Detect which cell encompasses the target text, then output its (X, Y) center coordinate. 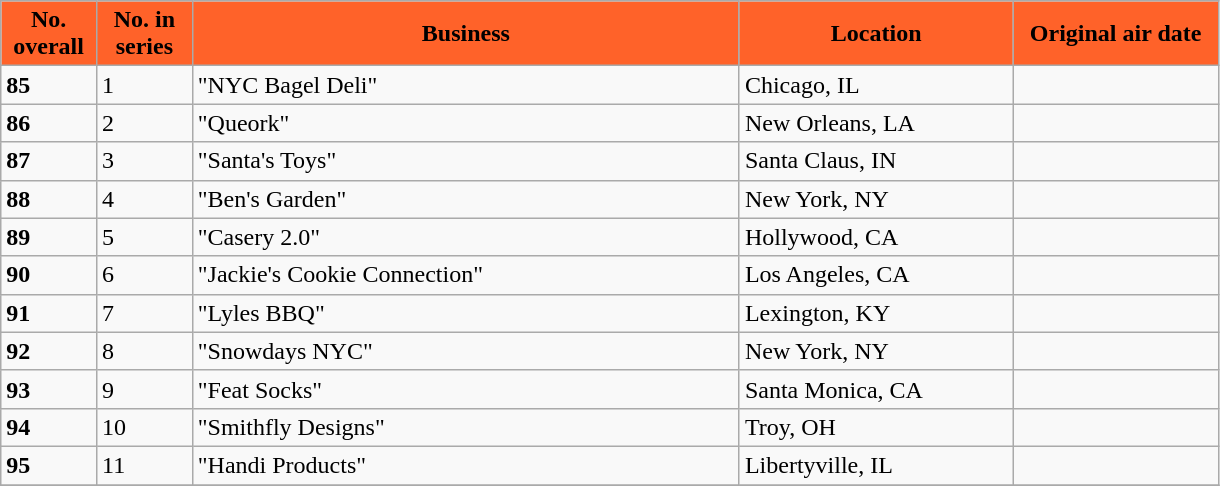
Los Angeles, CA (876, 275)
9 (144, 389)
90 (49, 275)
89 (49, 237)
"Queork" (466, 123)
85 (49, 85)
6 (144, 275)
87 (49, 161)
88 (49, 199)
Santa Monica, CA (876, 389)
Troy, OH (876, 427)
Hollywood, CA (876, 237)
93 (49, 389)
Santa Claus, IN (876, 161)
5 (144, 237)
95 (49, 465)
Business (466, 34)
92 (49, 351)
2 (144, 123)
Lexington, KY (876, 313)
"Jackie's Cookie Connection" (466, 275)
Chicago, IL (876, 85)
"Ben's Garden" (466, 199)
New Orleans, LA (876, 123)
Location (876, 34)
11 (144, 465)
"Snowdays NYC" (466, 351)
"Handi Products" (466, 465)
"Smithfly Designs" (466, 427)
4 (144, 199)
8 (144, 351)
No. inseries (144, 34)
91 (49, 313)
Libertyville, IL (876, 465)
10 (144, 427)
86 (49, 123)
Original air date (1116, 34)
"Casery 2.0" (466, 237)
7 (144, 313)
"Lyles BBQ" (466, 313)
"Santa's Toys" (466, 161)
"NYC Bagel Deli" (466, 85)
94 (49, 427)
3 (144, 161)
1 (144, 85)
No.overall (49, 34)
"Feat Socks" (466, 389)
